Return (x, y) of the center of cell containing provided text 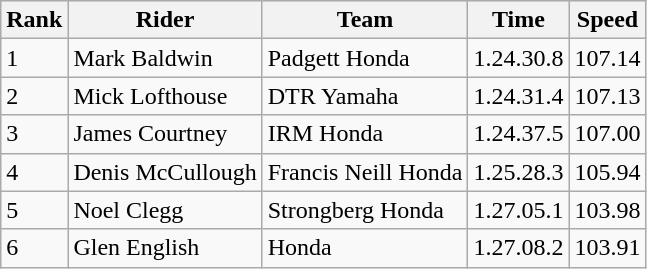
Padgett Honda (365, 58)
Speed (608, 20)
1 (34, 58)
107.13 (608, 96)
2 (34, 96)
107.14 (608, 58)
Denis McCullough (165, 172)
4 (34, 172)
DTR Yamaha (365, 96)
Rider (165, 20)
6 (34, 248)
Rank (34, 20)
3 (34, 134)
Mark Baldwin (165, 58)
1.27.08.2 (518, 248)
1.25.28.3 (518, 172)
James Courtney (165, 134)
1.24.30.8 (518, 58)
Honda (365, 248)
1.24.31.4 (518, 96)
Glen English (165, 248)
Time (518, 20)
IRM Honda (365, 134)
Noel Clegg (165, 210)
Mick Lofthouse (165, 96)
Strongberg Honda (365, 210)
1.27.05.1 (518, 210)
103.91 (608, 248)
1.24.37.5 (518, 134)
105.94 (608, 172)
5 (34, 210)
Team (365, 20)
103.98 (608, 210)
Francis Neill Honda (365, 172)
107.00 (608, 134)
